Determine the (x, y) coordinate at the center of the cell enclosing the given text.  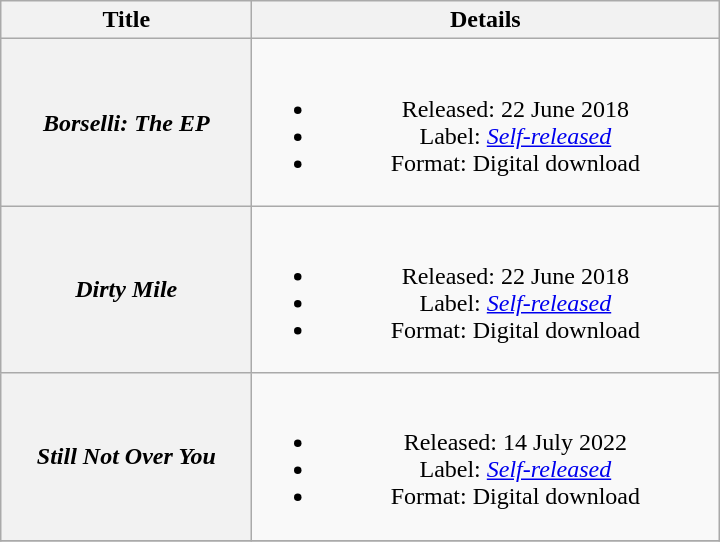
Borselli: The EP (126, 122)
Released: 14 July 2022Label: Self-releasedFormat: Digital download (486, 456)
Dirty Mile (126, 290)
Still Not Over You (126, 456)
Title (126, 20)
Details (486, 20)
